Find where the given text appears and provide that cell's center as (x, y) coordinate. 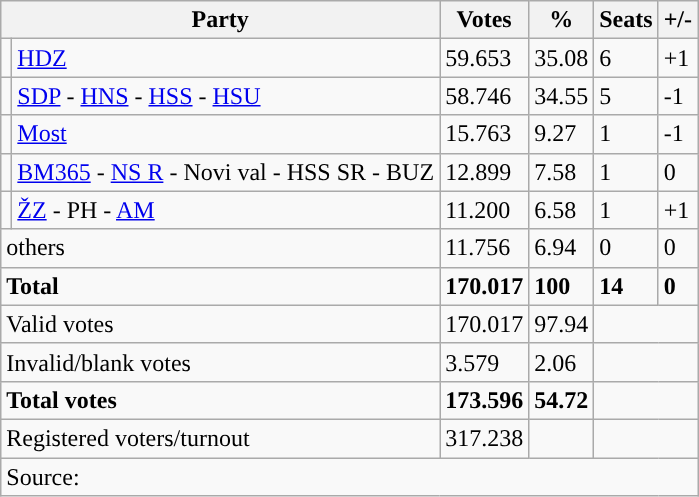
3.579 (484, 362)
Source: (350, 477)
317.238 (484, 438)
34.55 (562, 96)
Most (226, 134)
Total votes (220, 400)
6 (626, 58)
% (562, 20)
7.58 (562, 172)
Registered voters/turnout (220, 438)
HDZ (226, 58)
others (220, 248)
100 (562, 286)
11.200 (484, 210)
SDP - HNS - HSS - HSU (226, 96)
Invalid/blank votes (220, 362)
97.94 (562, 324)
Valid votes (220, 324)
6.94 (562, 248)
Total (220, 286)
14 (626, 286)
Votes (484, 20)
35.08 (562, 58)
5 (626, 96)
173.596 (484, 400)
6.58 (562, 210)
2.06 (562, 362)
15.763 (484, 134)
BM365 - NS R - Novi val - HSS SR - BUZ (226, 172)
+/- (678, 20)
Party (220, 20)
54.72 (562, 400)
12.899 (484, 172)
59.653 (484, 58)
9.27 (562, 134)
Seats (626, 20)
ŽZ - PH - AM (226, 210)
11.756 (484, 248)
58.746 (484, 96)
